Pinpoint the cell where the given text exists, returning its [X, Y] midpoint coordinate. 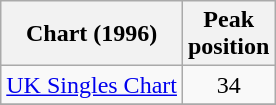
UK Singles Chart [92, 85]
Peakposition [228, 34]
Chart (1996) [92, 34]
34 [228, 85]
